Output the (x, y) coordinate of the center of the cell containing the given text.  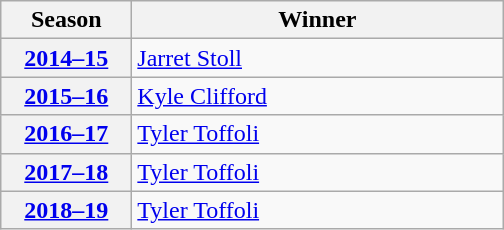
2018–19 (66, 210)
Winner (318, 20)
Kyle Clifford (318, 96)
Season (66, 20)
Jarret Stoll (318, 58)
2016–17 (66, 134)
2017–18 (66, 172)
2015–16 (66, 96)
2014–15 (66, 58)
